Detect which cell encompasses the target text, then output its [x, y] center coordinate. 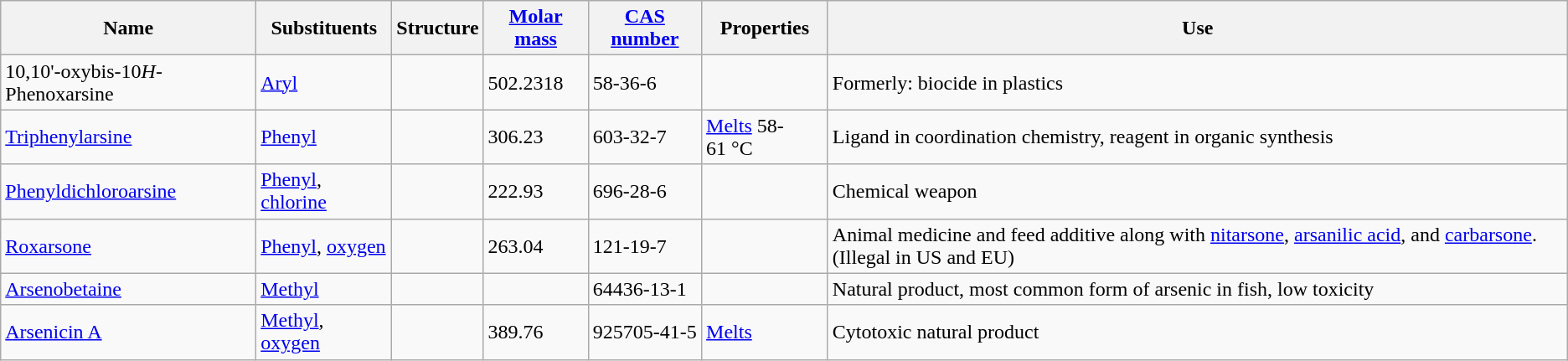
222.93 [536, 191]
Chemical weapon [1198, 191]
Roxarsone [129, 246]
Name [129, 28]
Formerly: biocide in plastics [1198, 82]
Phenyl, oxygen [324, 246]
Substituents [324, 28]
Arsenobetaine [129, 289]
Aryl [324, 82]
Molar mass [536, 28]
696-28-6 [645, 191]
Animal medicine and feed additive along with nitarsone, arsanilic acid, and carbarsone. (Illegal in US and EU) [1198, 246]
Natural product, most common form of arsenic in fish, low toxicity [1198, 289]
306.23 [536, 137]
263.04 [536, 246]
Melts 58-61 °C [766, 137]
Methyl, oxygen [324, 332]
Arsenicin A [129, 332]
925705-41-5 [645, 332]
10,10'-oxybis-10H-Phenoxarsine [129, 82]
121-19-7 [645, 246]
58-36-6 [645, 82]
Methyl [324, 289]
Use [1198, 28]
64436-13-1 [645, 289]
Phenyldichloroarsine [129, 191]
Phenyl [324, 137]
Phenyl, chlorine [324, 191]
Properties [766, 28]
Ligand in coordination chemistry, reagent in organic synthesis [1198, 137]
Melts [766, 332]
Triphenylarsine [129, 137]
389.76 [536, 332]
CAS number [645, 28]
502.2318 [536, 82]
Structure [437, 28]
603-32-7 [645, 137]
Cytotoxic natural product [1198, 332]
